Output the (x, y) coordinate of the center of the cell containing the given text.  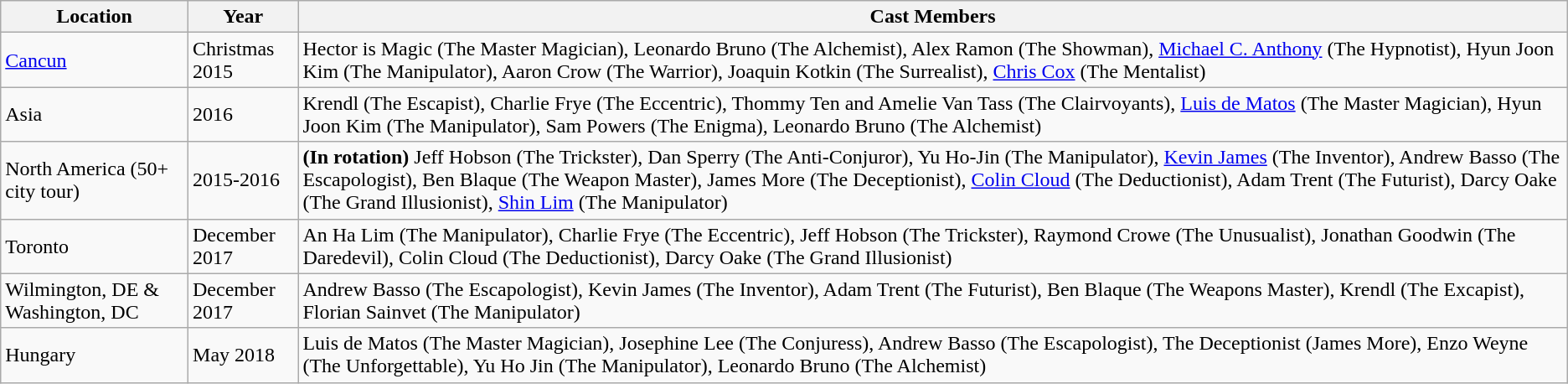
North America (50+ city tour) (95, 180)
May 2018 (243, 355)
Christmas 2015 (243, 60)
Wilmington, DE & Washington, DC (95, 300)
Location (95, 17)
Year (243, 17)
Cast Members (933, 17)
Hungary (95, 355)
2016 (243, 114)
Asia (95, 114)
Cancun (95, 60)
Toronto (95, 246)
2015-2016 (243, 180)
